Provide the [x, y] coordinate of the cell's center where the given text is located.  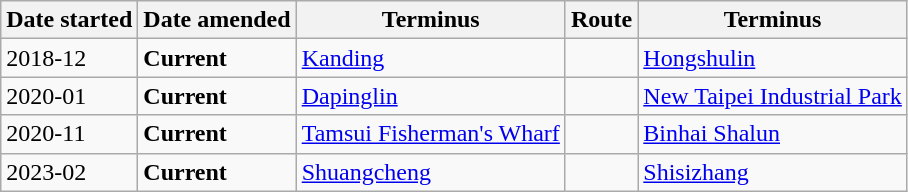
Dapinglin [430, 96]
2020-11 [70, 134]
Hongshulin [773, 58]
Shisizhang [773, 172]
Date started [70, 20]
New Taipei Industrial Park [773, 96]
2020-01 [70, 96]
2023-02 [70, 172]
Route [601, 20]
2018-12 [70, 58]
Kanding [430, 58]
Binhai Shalun [773, 134]
Shuangcheng [430, 172]
Tamsui Fisherman's Wharf [430, 134]
Date amended [217, 20]
